Locate the cell with the specified text and output its (x, y) center coordinate. 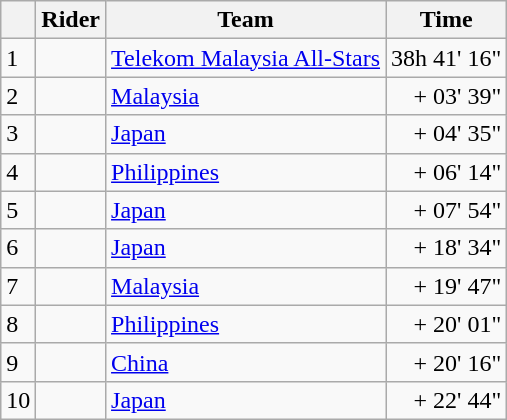
Time (446, 20)
10 (18, 400)
3 (18, 134)
8 (18, 324)
2 (18, 96)
Team (246, 20)
+ 20' 16" (446, 362)
+ 19' 47" (446, 286)
6 (18, 248)
5 (18, 210)
4 (18, 172)
1 (18, 58)
+ 03' 39" (446, 96)
38h 41' 16" (446, 58)
+ 18' 34" (446, 248)
+ 22' 44" (446, 400)
Telekom Malaysia All-Stars (246, 58)
+ 06' 14" (446, 172)
7 (18, 286)
+ 20' 01" (446, 324)
+ 07' 54" (446, 210)
China (246, 362)
+ 04' 35" (446, 134)
9 (18, 362)
Rider (71, 20)
